For the text-containing cell, return its midpoint in (x, y) coordinate format. 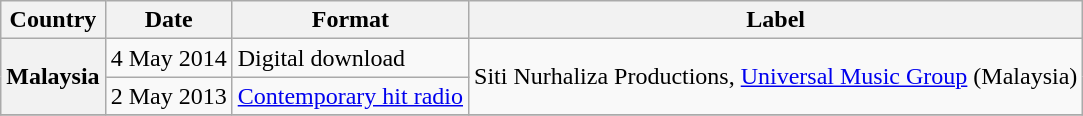
4 May 2014 (168, 58)
Malaysia (53, 77)
Digital download (350, 58)
Country (53, 20)
Date (168, 20)
Siti Nurhaliza Productions, Universal Music Group (Malaysia) (776, 77)
Label (776, 20)
Format (350, 20)
Contemporary hit radio (350, 96)
2 May 2013 (168, 96)
